Capture the cell that displays the provided text and extract its (x, y) central coordinate. 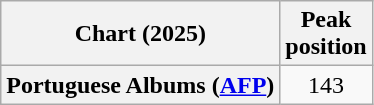
Portuguese Albums (AFP) (140, 85)
Chart (2025) (140, 34)
Peak position (326, 34)
143 (326, 85)
